Detect which cell encompasses the target text, then output its [X, Y] center coordinate. 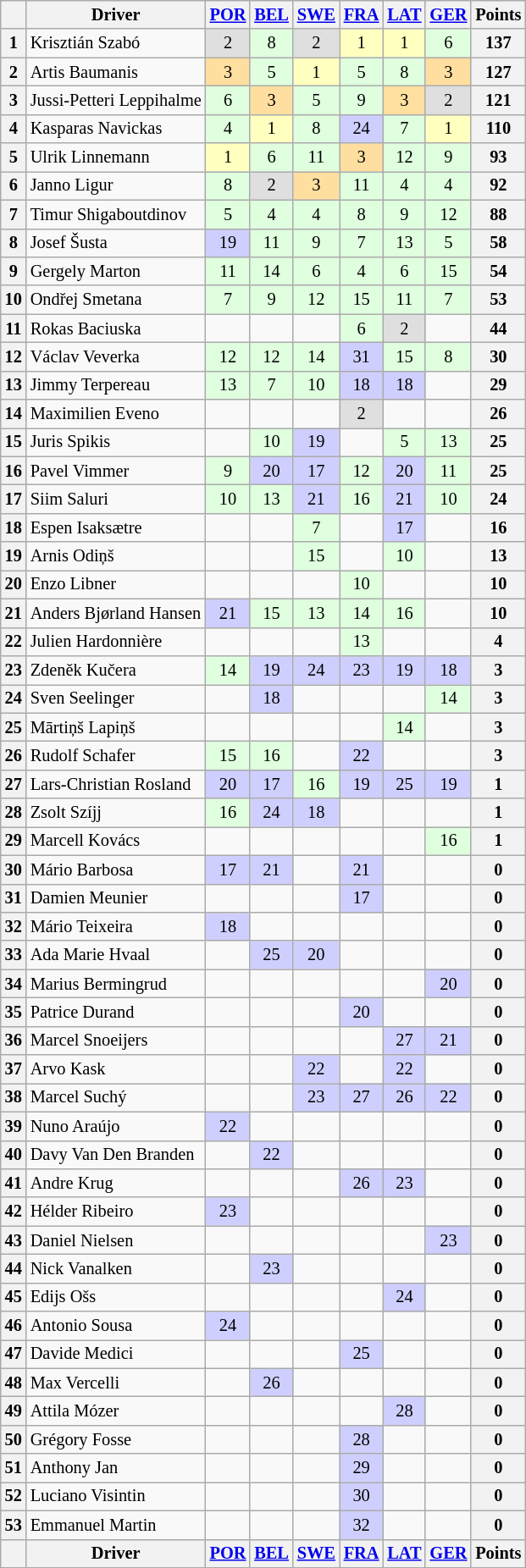
58 [498, 243]
Andre Krug [116, 1183]
Jimmy Terpereau [116, 385]
Arvo Kask [116, 1069]
Emmanuel Martin [116, 1525]
Timur Shigaboutdinov [116, 214]
Josef Šusta [116, 243]
Marcell Kovács [116, 841]
Jussi-Petteri Leppihalme [116, 100]
Marcel Suchý [116, 1097]
Grégory Fosse [116, 1439]
92 [498, 185]
48 [14, 1383]
Davy Van Den Branden [116, 1155]
Marcel Snoeijers [116, 1041]
Zdeněk Kučera [116, 670]
37 [14, 1069]
Juris Spikis [116, 442]
Mário Barbosa [116, 870]
43 [14, 1240]
137 [498, 43]
Zsolt Szíjj [116, 813]
39 [14, 1126]
Anthony Jan [116, 1468]
41 [14, 1183]
Mārtiņš Lapiņš [116, 727]
33 [14, 955]
45 [14, 1297]
Mário Teixeira [116, 926]
88 [498, 214]
Václav Veverka [116, 356]
110 [498, 129]
50 [14, 1439]
Luciano Visintin [116, 1496]
35 [14, 1012]
Nick Vanalken [116, 1268]
Damien Meunier [116, 898]
54 [498, 271]
Sven Seelinger [116, 698]
Patrice Durand [116, 1012]
38 [14, 1097]
Max Vercelli [116, 1383]
Ada Marie Hvaal [116, 955]
Julien Hardonnière [116, 642]
Ulrik Linnemann [116, 157]
36 [14, 1041]
34 [14, 984]
47 [14, 1354]
Anders Bjørland Hansen [116, 613]
Attila Mózer [116, 1411]
Rokas Baciuska [116, 329]
Rudolf Schafer [116, 755]
Hélder Ribeiro [116, 1212]
Artis Baumanis [116, 72]
Gergely Marton [116, 271]
Krisztián Szabó [116, 43]
46 [14, 1326]
Maximilien Eveno [116, 414]
Enzo Libner [116, 584]
Nuno Araújo [116, 1126]
Daniel Nielsen [116, 1240]
Davide Medici [116, 1354]
Antonio Sousa [116, 1326]
Espen Isaksætre [116, 527]
121 [498, 100]
Kasparas Navickas [116, 129]
Siim Saluri [116, 499]
40 [14, 1155]
Lars-Christian Rosland [116, 784]
51 [14, 1468]
Marius Bermingrud [116, 984]
Janno Ligur [116, 185]
52 [14, 1496]
49 [14, 1411]
Arnis Odiņš [116, 556]
127 [498, 72]
Edijs Ošs [116, 1297]
42 [14, 1212]
93 [498, 157]
Pavel Vimmer [116, 471]
Ondřej Smetana [116, 300]
